Find where the given text appears and provide that cell's center as [x, y] coordinate. 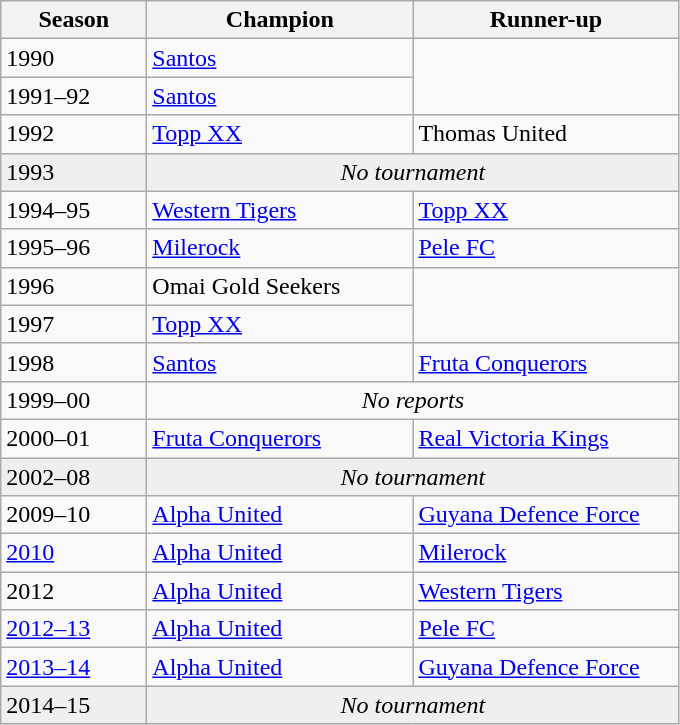
Season [74, 20]
1991–92 [74, 96]
2013–14 [74, 667]
No reports [413, 400]
2014–15 [74, 705]
1993 [74, 172]
Real Victoria Kings [546, 438]
Thomas United [546, 134]
2009–10 [74, 515]
1994–95 [74, 210]
2010 [74, 553]
2000–01 [74, 438]
1997 [74, 324]
1995–96 [74, 248]
Omai Gold Seekers [280, 286]
2002–08 [74, 477]
1996 [74, 286]
1999–00 [74, 400]
1992 [74, 134]
2012–13 [74, 629]
1998 [74, 362]
2012 [74, 591]
1990 [74, 58]
Runner-up [546, 20]
Champion [280, 20]
